Return the [X, Y] coordinate for the center point of the cell that contains the specified text.  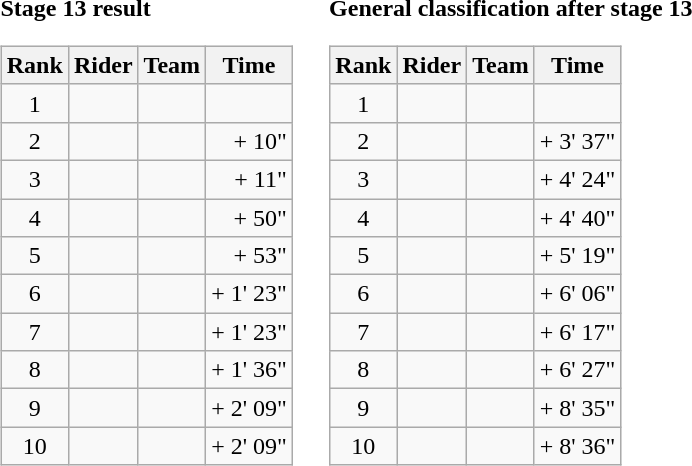
+ 6' 06" [578, 294]
+ 11" [250, 179]
+ 5' 19" [578, 256]
+ 6' 17" [578, 332]
+ 1' 36" [250, 370]
+ 8' 36" [578, 446]
+ 10" [250, 141]
+ 3' 37" [578, 141]
+ 4' 40" [578, 217]
+ 4' 24" [578, 179]
+ 8' 35" [578, 408]
+ 53" [250, 256]
+ 50" [250, 217]
+ 6' 27" [578, 370]
